Identify which cell holds the provided text, then report its [X, Y] central coordinate. 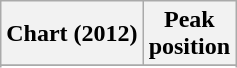
Peakposition [189, 34]
Chart (2012) [72, 34]
